Provide the [X, Y] coordinate of the cell's center where the given text is located.  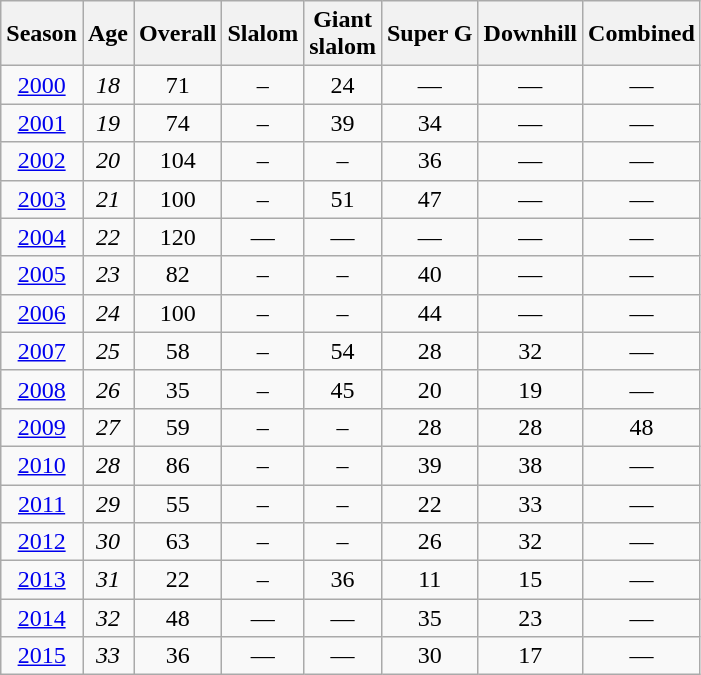
2009 [42, 427]
Giantslalom [343, 34]
Overall [178, 34]
63 [178, 542]
2008 [42, 389]
11 [430, 580]
2004 [42, 237]
44 [430, 313]
Slalom [263, 34]
38 [530, 465]
58 [178, 351]
18 [108, 85]
86 [178, 465]
2012 [42, 542]
Super G [430, 34]
2002 [42, 161]
47 [430, 199]
82 [178, 275]
71 [178, 85]
2000 [42, 85]
104 [178, 161]
Age [108, 34]
51 [343, 199]
21 [108, 199]
2005 [42, 275]
27 [108, 427]
2006 [42, 313]
2003 [42, 199]
2001 [42, 123]
2015 [42, 656]
2013 [42, 580]
Downhill [530, 34]
15 [530, 580]
31 [108, 580]
17 [530, 656]
29 [108, 503]
Season [42, 34]
45 [343, 389]
2010 [42, 465]
59 [178, 427]
34 [430, 123]
74 [178, 123]
55 [178, 503]
2007 [42, 351]
2014 [42, 618]
2011 [42, 503]
120 [178, 237]
25 [108, 351]
54 [343, 351]
Combined [642, 34]
40 [430, 275]
